From the cell containing the given text, extract its center point as (X, Y) coordinate. 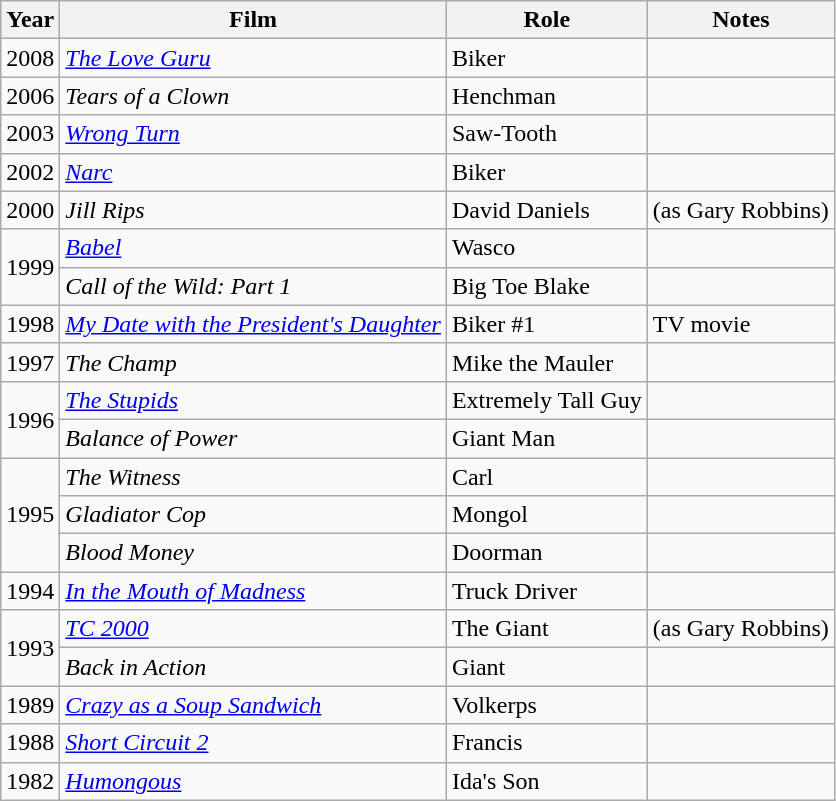
David Daniels (546, 210)
TV movie (740, 324)
1993 (30, 648)
The Giant (546, 629)
1982 (30, 781)
2000 (30, 210)
Film (254, 20)
Crazy as a Soup Sandwich (254, 705)
Jill Rips (254, 210)
Wrong Turn (254, 134)
Mongol (546, 515)
In the Mouth of Madness (254, 591)
Back in Action (254, 667)
TC 2000 (254, 629)
Ida's Son (546, 781)
Year (30, 20)
1998 (30, 324)
Carl (546, 477)
1988 (30, 743)
Role (546, 20)
2006 (30, 96)
Giant (546, 667)
Tears of a Clown (254, 96)
2002 (30, 172)
Henchman (546, 96)
Blood Money (254, 553)
The Love Guru (254, 58)
1997 (30, 362)
Francis (546, 743)
Truck Driver (546, 591)
Mike the Mauler (546, 362)
The Stupids (254, 400)
1989 (30, 705)
Giant Man (546, 438)
2008 (30, 58)
1996 (30, 419)
1995 (30, 515)
Wasco (546, 248)
The Champ (254, 362)
The Witness (254, 477)
Call of the Wild: Part 1 (254, 286)
Volkerps (546, 705)
Saw-Tooth (546, 134)
1999 (30, 267)
Big Toe Blake (546, 286)
Biker #1 (546, 324)
Babel (254, 248)
Narc (254, 172)
1994 (30, 591)
My Date with the President's Daughter (254, 324)
Short Circuit 2 (254, 743)
Extremely Tall Guy (546, 400)
Notes (740, 20)
Humongous (254, 781)
Doorman (546, 553)
Balance of Power (254, 438)
Gladiator Cop (254, 515)
2003 (30, 134)
